Scan for the cell matching the given text and deliver its [X, Y] coordinate at center. 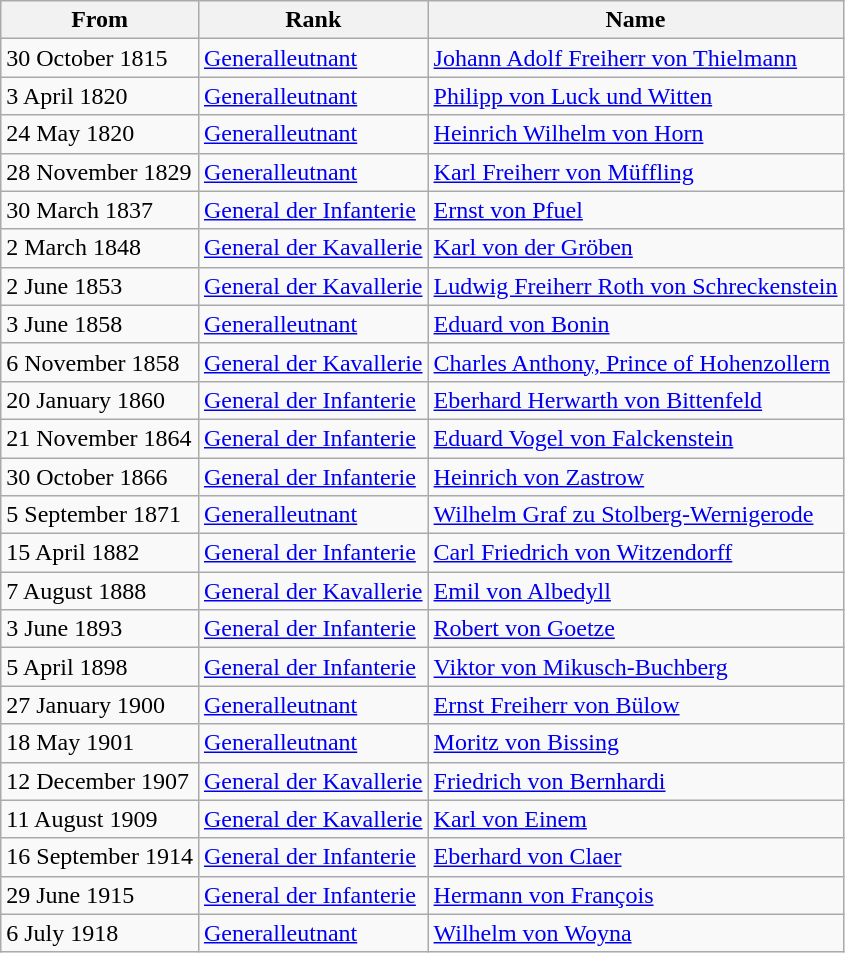
2 June 1853 [100, 286]
15 April 1882 [100, 553]
Eberhard von Claer [636, 857]
Ludwig Freiherr Roth von Schreckenstein [636, 286]
3 June 1858 [100, 324]
6 November 1858 [100, 362]
6 July 1918 [100, 933]
Philipp von Luck und Witten [636, 96]
30 October 1866 [100, 477]
Karl von der Gröben [636, 248]
5 September 1871 [100, 515]
Carl Friedrich von Witzendorff [636, 553]
Eduard Vogel von Falckenstein [636, 438]
24 May 1820 [100, 134]
Emil von Albedyll [636, 591]
Wilhelm Graf zu Stolberg-Wernigerode [636, 515]
29 June 1915 [100, 895]
Moritz von Bissing [636, 743]
7 August 1888 [100, 591]
Johann Adolf Freiherr von Thielmann [636, 58]
From [100, 20]
28 November 1829 [100, 172]
Eduard von Bonin [636, 324]
Ernst von Pfuel [636, 210]
Karl von Einem [636, 819]
Eberhard Herwarth von Bittenfeld [636, 400]
27 January 1900 [100, 705]
Wilhelm von Woyna [636, 933]
Ernst Freiherr von Bülow [636, 705]
3 June 1893 [100, 629]
20 January 1860 [100, 400]
Karl Freiherr von Müffling [636, 172]
Name [636, 20]
30 October 1815 [100, 58]
16 September 1914 [100, 857]
11 August 1909 [100, 819]
Robert von Goetze [636, 629]
2 March 1848 [100, 248]
3 April 1820 [100, 96]
Heinrich Wilhelm von Horn [636, 134]
Viktor von Mikusch-Buchberg [636, 667]
Heinrich von Zastrow [636, 477]
18 May 1901 [100, 743]
Charles Anthony, Prince of Hohenzollern [636, 362]
21 November 1864 [100, 438]
12 December 1907 [100, 781]
5 April 1898 [100, 667]
Rank [313, 20]
Hermann von François [636, 895]
30 March 1837 [100, 210]
Friedrich von Bernhardi [636, 781]
